Return the [x, y] coordinate for the center point of the cell that contains the specified text.  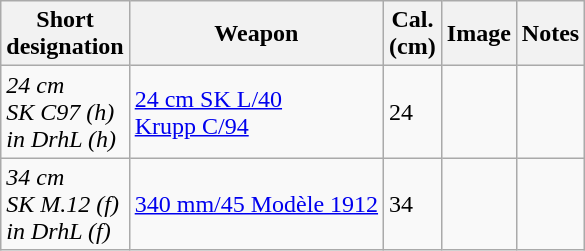
Image [478, 34]
Notes [550, 34]
34 cmSK M.12 (f)in DrhL (f) [65, 204]
24 cmSK C97 (h)in DrhL (h) [65, 112]
340 mm/45 Modèle 1912 [256, 204]
Weapon [256, 34]
24 [413, 112]
24 cm SK L/40Krupp C/94 [256, 112]
34 [413, 204]
Shortdesignation [65, 34]
Cal.(cm) [413, 34]
